From the cell containing the given text, extract its center point as [x, y] coordinate. 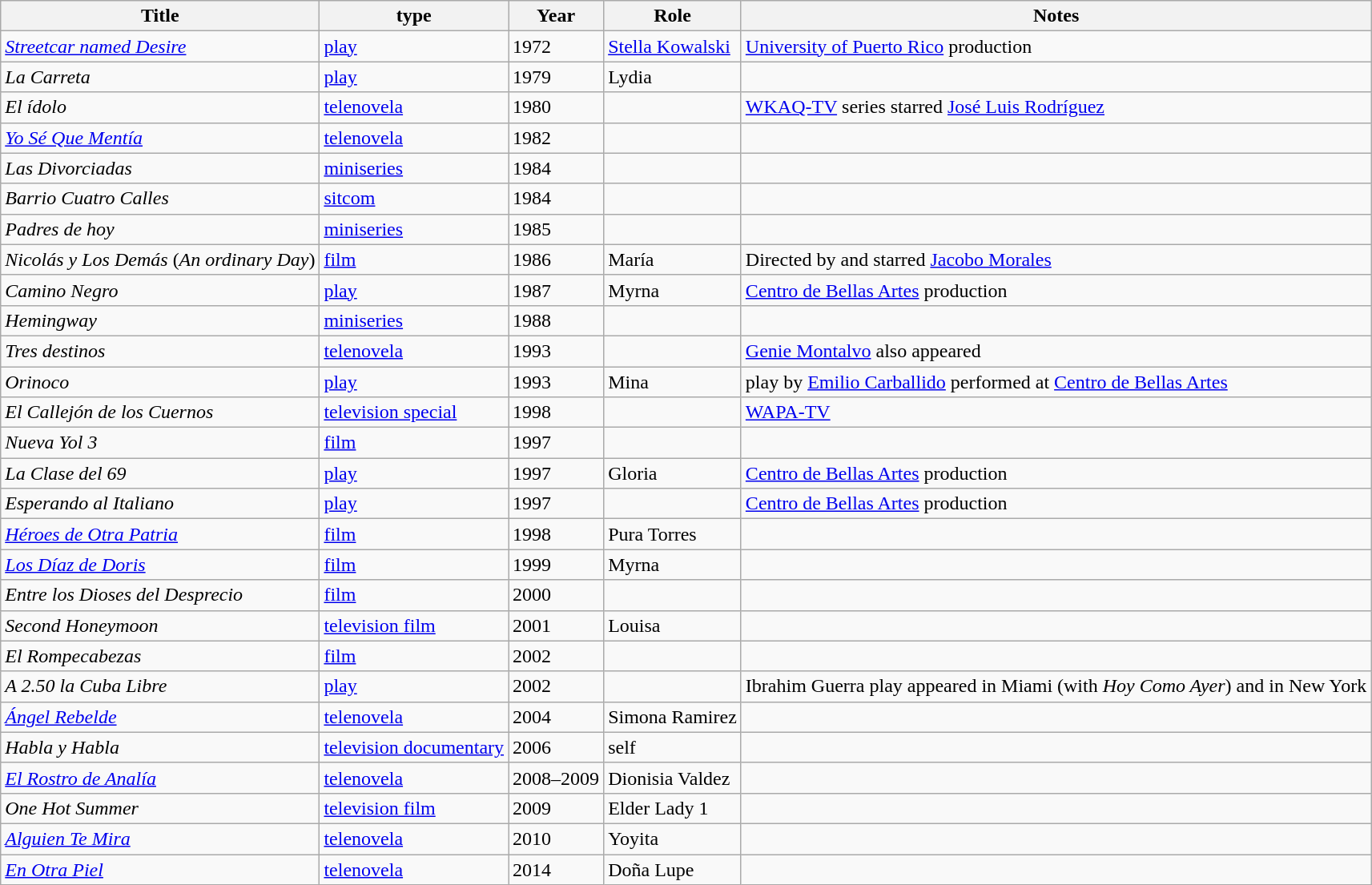
Yoyita [673, 839]
One Hot Summer [160, 808]
1979 [556, 77]
1972 [556, 46]
Genie Montalvo also appeared [1056, 351]
1988 [556, 320]
El Callejón de los Cuernos [160, 412]
Barrio Cuatro Calles [160, 199]
Stella Kowalski [673, 46]
2009 [556, 808]
Los Díaz de Doris [160, 565]
Notes [1056, 16]
WAPA-TV [1056, 412]
Ángel Rebelde [160, 717]
self [673, 747]
Pura Torres [673, 534]
Streetcar named Desire [160, 46]
La Clase del 69 [160, 473]
Padres de hoy [160, 229]
Hemingway [160, 320]
Mina [673, 382]
Lydia [673, 77]
television special [414, 412]
En Otra Piel [160, 869]
Las Divorciadas [160, 168]
Simona Ramirez [673, 717]
2006 [556, 747]
Esperando al Italiano [160, 504]
Nicolás y Los Demás (An ordinary Day) [160, 259]
Title [160, 16]
Habla y Habla [160, 747]
Ibrahim Guerra play appeared in Miami (with Hoy Como Ayer) and in New York [1056, 686]
2001 [556, 626]
Héroes de Otra Patria [160, 534]
Doña Lupe [673, 869]
2010 [556, 839]
2008–2009 [556, 778]
Camino Negro [160, 290]
La Carreta [160, 77]
2004 [556, 717]
1985 [556, 229]
University of Puerto Rico production [1056, 46]
WKAQ-TV series starred José Luis Rodríguez [1056, 107]
television documentary [414, 747]
El Rostro de Analía [160, 778]
Nueva Yol 3 [160, 443]
Second Honeymoon [160, 626]
El Rompecabezas [160, 656]
2000 [556, 595]
type [414, 16]
El ídolo [160, 107]
Gloria [673, 473]
1987 [556, 290]
1980 [556, 107]
Yo Sé Que Mentía [160, 138]
Elder Lady 1 [673, 808]
Tres destinos [160, 351]
Alguien Te Mira [160, 839]
Directed by and starred Jacobo Morales [1056, 259]
Role [673, 16]
2014 [556, 869]
1986 [556, 259]
Entre los Dioses del Desprecio [160, 595]
Dionisia Valdez [673, 778]
1982 [556, 138]
Louisa [673, 626]
María [673, 259]
A 2.50 la Cuba Libre [160, 686]
play by Emilio Carballido performed at Centro de Bellas Artes [1056, 382]
Orinoco [160, 382]
sitcom [414, 199]
1999 [556, 565]
Year [556, 16]
